Output the [X, Y] coordinate of the center of the cell containing the given text.  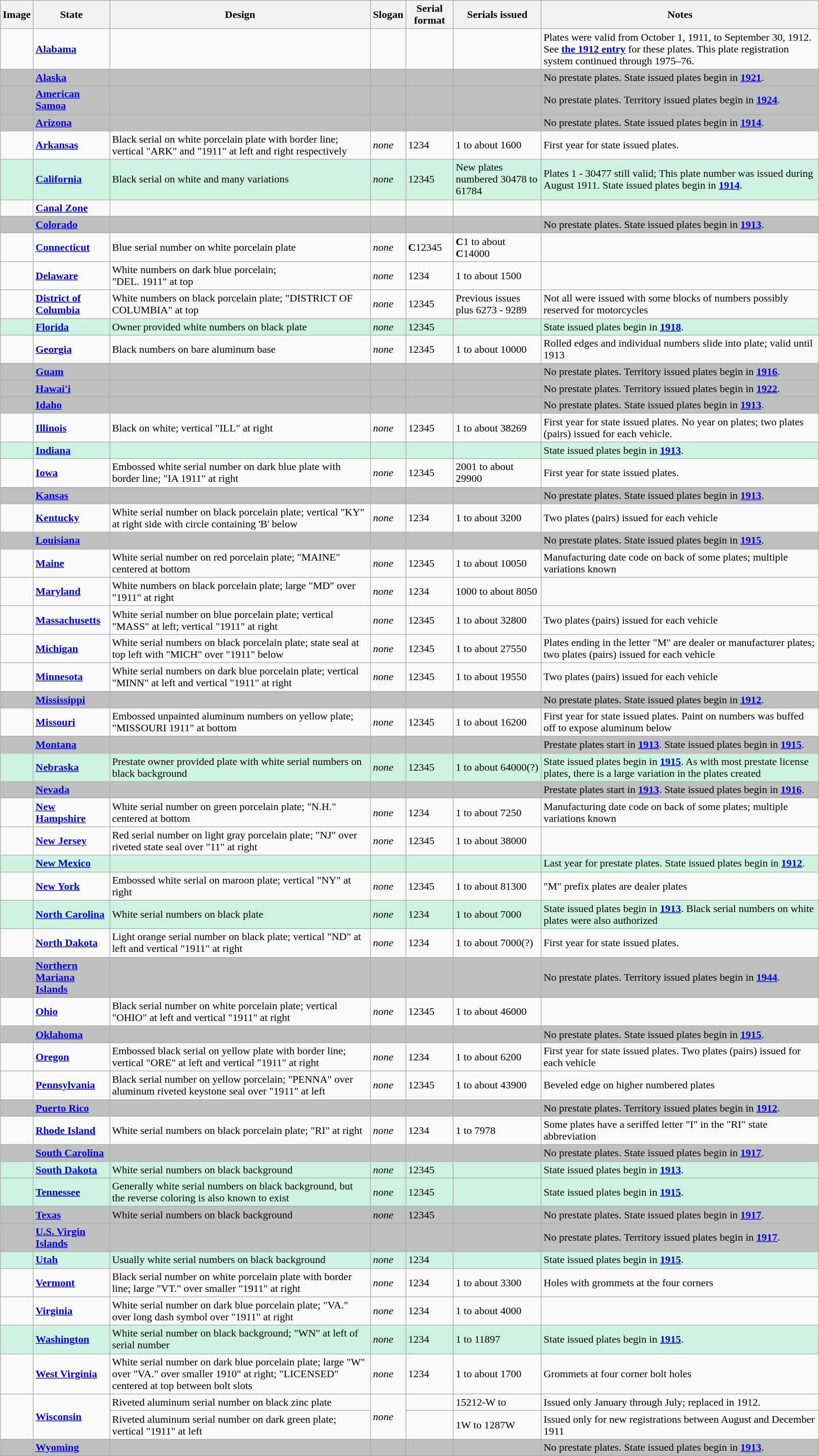
No prestate plates. State issued plates begin in 1921. [680, 77]
Florida [72, 327]
Rolled edges and individual numbers slide into plate; valid until 1913 [680, 349]
1 to about 16200 [497, 722]
Grommets at four corner bolt holes [680, 1374]
White numbers on black porcelain plate; "DISTRICT OF COLUMBIA" at top [240, 304]
No prestate plates. State issued plates begin in 1914. [680, 123]
Wyoming [72, 1447]
Delaware [72, 276]
Black numbers on bare aluminum base [240, 349]
District ofColumbia [72, 304]
Maine [72, 563]
Idaho [72, 405]
Puerto Rico [72, 1108]
1 to about 38269 [497, 428]
1 to about 46000 [497, 1012]
1 to about 7000(?) [497, 943]
No prestate plates. Territory issued plates begin in 1922. [680, 389]
Alaska [72, 77]
Beveled edge on higher numbered plates [680, 1085]
1 to about 7250 [497, 812]
Blue serial number on white porcelain plate [240, 247]
Montana [72, 745]
White serial number on black porcelain plate; vertical "KY" at right side with circle containing 'B' below [240, 518]
White serial number on green porcelain plate; "N.H." centered at bottom [240, 812]
White serial number on black background; "WN" at left of serial number [240, 1339]
Issued only January through July; replaced in 1912. [680, 1402]
No prestate plates. State issued plates begin in 1912. [680, 700]
Embossed black serial on yellow plate with border line; vertical "ORE" at left and vertical "1911" at right [240, 1056]
Michigan [72, 649]
Generally white serial numbers on black background, but the reverse coloring is also known to exist [240, 1192]
Kansas [72, 495]
Not all were issued with some blocks of numbers possibly reserved for motorcycles [680, 304]
Serials issued [497, 15]
Holes with grommets at the four corners [680, 1282]
Slogan [388, 15]
1 to about 1500 [497, 276]
Guam [72, 372]
1000 to about 8050 [497, 592]
Riveted aluminum serial number on black zinc plate [240, 1402]
Red serial number on light gray porcelain plate; "NJ" over riveted state seal over "11" at right [240, 841]
Arizona [72, 123]
No prestate plates. Territory issued plates begin in 1944. [680, 977]
U.S. Virgin Islands [72, 1238]
Last year for prestate plates. State issued plates begin in 1912. [680, 863]
White serial numbers on black plate [240, 915]
Plates ending in the letter "M" are dealer or manufacturer plates; two plates (pairs) issued for each vehicle [680, 649]
South Carolina [72, 1153]
New plates numbered 30478 to 61784 [497, 179]
North Dakota [72, 943]
Black serial number on white porcelain plate with border line; large "VT." over smaller "1911" at right [240, 1282]
1 to about 4000 [497, 1311]
New Hampshire [72, 812]
Georgia [72, 349]
Serial format [430, 15]
1 to about 43900 [497, 1085]
Embossed white serial on maroon plate; vertical "NY" at right [240, 886]
White numbers on black porcelain plate; large "MD" over "1911" at right [240, 592]
Prestate owner provided plate with white serial numbers on black background [240, 768]
Virginia [72, 1311]
State issued plates begin in 1913. Black serial numbers on white plates were also authorized [680, 915]
Tennessee [72, 1192]
New Jersey [72, 841]
Vermont [72, 1282]
No prestate plates. Territory issued plates begin in 1924. [680, 100]
Previous issues plus 6273 - 9289 [497, 304]
1 to about 1700 [497, 1374]
State [72, 15]
1 to about 3200 [497, 518]
1 to about 38000 [497, 841]
Colorado [72, 225]
Image [17, 15]
1 to about 81300 [497, 886]
Hawai'i [72, 389]
1 to about 3300 [497, 1282]
Riveted aluminum serial number on dark green plate; vertical "1911" at left [240, 1425]
"M" prefix plates are dealer plates [680, 886]
Black serial number on yellow porcelain; "PENNA" over aluminum riveted keystone seal over "1911" at left [240, 1085]
1W to 1287W [497, 1425]
1 to about 19550 [497, 677]
White serial number on dark blue porcelain plate; "VA." over long dash symbol over "1911" at right [240, 1311]
15212-W to [497, 1402]
No prestate plates. Territory issued plates begin in 1916. [680, 372]
Wisconsin [72, 1416]
Arkansas [72, 145]
South Dakota [72, 1170]
First year for state issued plates. Two plates (pairs) issued for each vehicle [680, 1056]
Kentucky [72, 518]
Northern Mariana Islands [72, 977]
First year for state issued plates. No year on plates; two plates (pairs) issued for each vehicle. [680, 428]
Embossed unpainted aluminum numbers on yellow plate; "MISSOURI 1911" at bottom [240, 722]
Washington [72, 1339]
Prestate plates start in 1913. State issued plates begin in 1915. [680, 745]
1 to 11897 [497, 1339]
Louisiana [72, 540]
White serial numbers on dark blue porcelain plate; vertical "MINN" at left and vertical "1911" at right [240, 677]
Black on white; vertical "ILL" at right [240, 428]
Minnesota [72, 677]
C12345 [430, 247]
Canal Zone [72, 208]
Oregon [72, 1056]
Indiana [72, 450]
1 to 7978 [497, 1131]
Rhode Island [72, 1131]
First year for state issued plates. Paint on numbers was buffed off to expose aluminum below [680, 722]
State issued plates begin in 1915. As with most prestate license plates, there is a large variation in the plates created [680, 768]
Nevada [72, 790]
North Carolina [72, 915]
1 to about 6200 [497, 1056]
White serial number on dark blue porcelain plate; large "W" over "VA." over smaller 1910" at right; "LICENSED" centered at top between bolt slots [240, 1374]
Black serial on white and many variations [240, 179]
White numbers on dark blue porcelain;"DEL. 1911" at top [240, 276]
Embossed white serial number on dark blue plate with border line; "IA 1911" at right [240, 473]
1 to about 1600 [497, 145]
1 to about 64000(?) [497, 768]
Alabama [72, 49]
Massachusetts [72, 620]
1 to about 10000 [497, 349]
Prestate plates start in 1913. State issued plates begin in 1916. [680, 790]
Usually white serial numbers on black background [240, 1260]
Notes [680, 15]
American Samoa [72, 100]
1 to about 27550 [497, 649]
Missouri [72, 722]
Black serial on white porcelain plate with border line; vertical "ARK" and "1911" at left and right respectively [240, 145]
C1 to about C14000 [497, 247]
Utah [72, 1260]
White serial number on red porcelain plate; "MAINE" centered at bottom [240, 563]
Issued only for new registrations between August and December 1911 [680, 1425]
1 to about 32800 [497, 620]
Connecticut [72, 247]
New Mexico [72, 863]
State issued plates begin in 1918. [680, 327]
Ohio [72, 1012]
1 to about 7000 [497, 915]
Design [240, 15]
Some plates have a seriffed letter "I" in the "RI" state abbreviation [680, 1131]
Black serial number on white porcelain plate; vertical "OHIO" at left and vertical "1911" at right [240, 1012]
Pennsylvania [72, 1085]
Texas [72, 1215]
Mississippi [72, 700]
1 to about 10050 [497, 563]
West Virginia [72, 1374]
No prestate plates. Territory issued plates begin in 1912. [680, 1108]
Owner provided white numbers on black plate [240, 327]
2001 to about 29900 [497, 473]
Iowa [72, 473]
Light orange serial number on black plate; vertical "ND" at left and vertical "1911" at right [240, 943]
Illinois [72, 428]
New York [72, 886]
Oklahoma [72, 1034]
White serial numbers on black porcelain plate; state seal at top left with "MICH" over "1911" below [240, 649]
California [72, 179]
No prestate plates. Territory issued plates begin in 1917. [680, 1238]
Maryland [72, 592]
White serial numbers on black porcelain plate; "RI" at right [240, 1131]
White serial number on blue porcelain plate; vertical "MASS" at left; vertical "1911" at right [240, 620]
Nebraska [72, 768]
Plates 1 - 30477 still valid; This plate number was issued during August 1911. State issued plates begin in 1914. [680, 179]
